Output the (X, Y) coordinate of the center of the cell containing the given text.  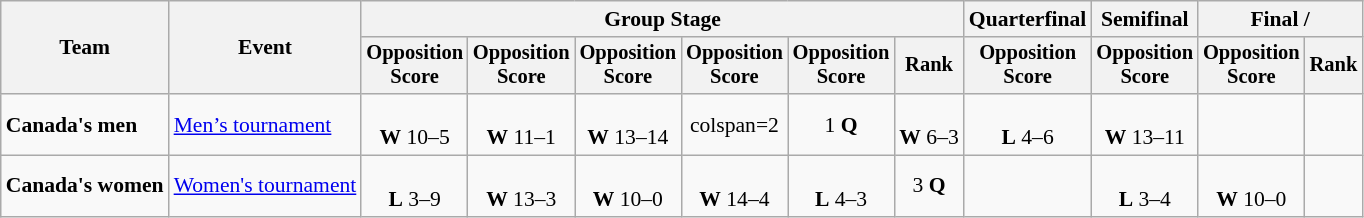
Canada's men (85, 124)
Team (85, 48)
W 13–3 (522, 186)
L 4–3 (842, 186)
Women's tournament (266, 186)
Semifinal (1144, 19)
W 13–11 (1144, 124)
Quarterfinal (1028, 19)
Event (266, 48)
W 6–3 (928, 124)
Final / (1280, 19)
1 Q (842, 124)
L 4–6 (1028, 124)
Men’s tournament (266, 124)
W 13–14 (628, 124)
W 10–5 (414, 124)
L 3–4 (1144, 186)
3 Q (928, 186)
L 3–9 (414, 186)
Canada's women (85, 186)
Group Stage (662, 19)
W 14–4 (734, 186)
colspan=2 (734, 124)
W 11–1 (522, 124)
